Locate the cell with the specified text and output its [X, Y] center coordinate. 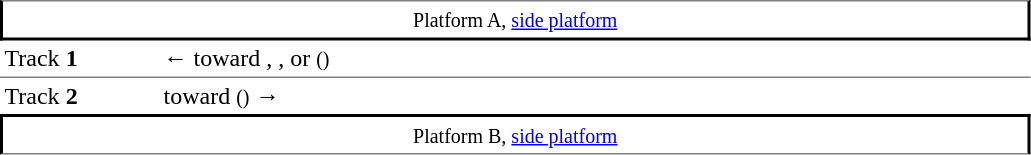
Track 1 [80, 59]
Platform B, side platform [515, 134]
← toward , , or () [595, 59]
Track 2 [80, 96]
Platform A, side platform [515, 20]
toward () → [595, 96]
